Output the (x, y) coordinate of the center of the cell containing the given text.  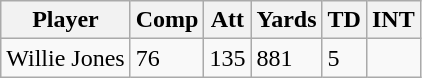
5 (344, 58)
76 (167, 58)
Comp (167, 20)
Att (228, 20)
Yards (286, 20)
TD (344, 20)
Willie Jones (66, 58)
INT (393, 20)
881 (286, 58)
Player (66, 20)
135 (228, 58)
